Pinpoint the cell where the given text exists, returning its (x, y) midpoint coordinate. 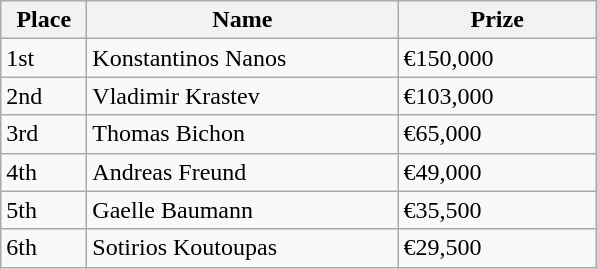
€65,000 (498, 134)
€103,000 (498, 96)
1st (44, 58)
€150,000 (498, 58)
Thomas Bichon (242, 134)
Prize (498, 20)
5th (44, 210)
4th (44, 172)
Konstantinos Nanos (242, 58)
€35,500 (498, 210)
Gaelle Baumann (242, 210)
Sotirios Koutoupas (242, 248)
3rd (44, 134)
6th (44, 248)
€29,500 (498, 248)
€49,000 (498, 172)
Vladimir Krastev (242, 96)
Andreas Freund (242, 172)
Place (44, 20)
Name (242, 20)
2nd (44, 96)
